Output the (X, Y) coordinate of the center of the cell containing the given text.  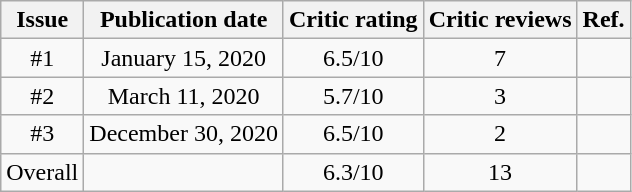
January 15, 2020 (184, 58)
5.7/10 (353, 96)
Critic reviews (500, 20)
Issue (42, 20)
#2 (42, 96)
Ref. (604, 20)
March 11, 2020 (184, 96)
#1 (42, 58)
December 30, 2020 (184, 134)
2 (500, 134)
13 (500, 172)
#3 (42, 134)
3 (500, 96)
Publication date (184, 20)
6.3/10 (353, 172)
Critic rating (353, 20)
7 (500, 58)
Overall (42, 172)
